Search for the cell housing the specified text and yield its (x, y) center coordinate. 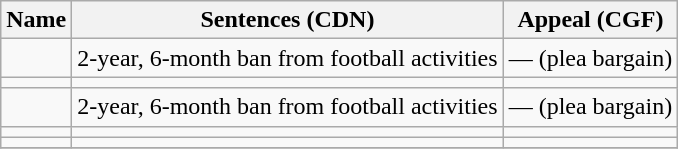
Appeal (CGF) (590, 20)
Sentences (CDN) (288, 20)
Name (36, 20)
